For the text-containing cell, return its midpoint in (X, Y) coordinate format. 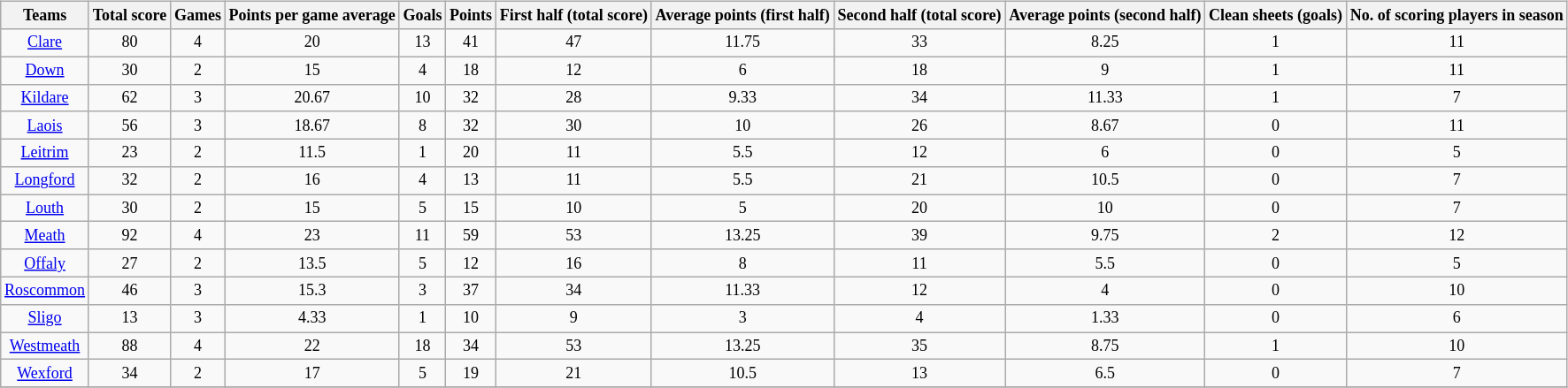
62 (129, 97)
35 (919, 346)
Kildare (45, 97)
27 (129, 263)
1.33 (1105, 318)
17 (311, 373)
Average points (first half) (742, 16)
Clare (45, 42)
13.5 (311, 263)
Games (198, 16)
11.5 (311, 152)
46 (129, 290)
88 (129, 346)
Goals (423, 16)
4.33 (311, 318)
First half (total score) (573, 16)
Westmeath (45, 346)
Average points (second half) (1105, 16)
92 (129, 235)
56 (129, 126)
Louth (45, 209)
59 (471, 235)
19 (471, 373)
37 (471, 290)
39 (919, 235)
Laois (45, 126)
9.75 (1105, 235)
Clean sheets (goals) (1276, 16)
9.33 (742, 97)
28 (573, 97)
Sligo (45, 318)
8.67 (1105, 126)
Points (471, 16)
41 (471, 42)
80 (129, 42)
Longford (45, 180)
11.75 (742, 42)
8.25 (1105, 42)
Roscommon (45, 290)
Offaly (45, 263)
Wexford (45, 373)
47 (573, 42)
15.3 (311, 290)
8.75 (1105, 346)
22 (311, 346)
Second half (total score) (919, 16)
No. of scoring players in season (1457, 16)
Total score (129, 16)
26 (919, 126)
Points per game average (311, 16)
33 (919, 42)
Teams (45, 16)
6.5 (1105, 373)
18.67 (311, 126)
20.67 (311, 97)
Leitrim (45, 152)
Meath (45, 235)
Down (45, 71)
